Return the [x, y] coordinate for the center point of the cell that contains the specified text.  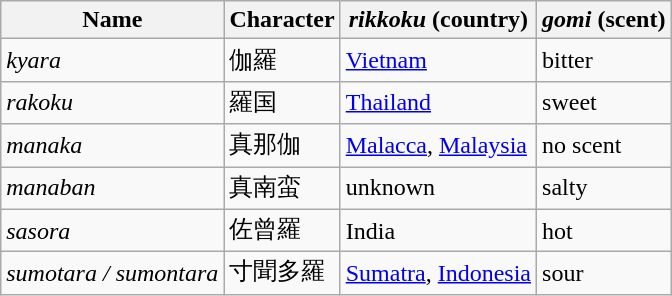
Character [282, 20]
India [438, 230]
manaka [112, 146]
kyara [112, 60]
no scent [604, 146]
羅国 [282, 102]
真那伽 [282, 146]
rakoku [112, 102]
佐曾羅 [282, 230]
Malacca, Malaysia [438, 146]
bitter [604, 60]
寸聞多羅 [282, 274]
sumotara / sumontara [112, 274]
unknown [438, 188]
伽羅 [282, 60]
Vietnam [438, 60]
Name [112, 20]
sweet [604, 102]
rikkoku (country) [438, 20]
sasora [112, 230]
真南蛮 [282, 188]
Thailand [438, 102]
hot [604, 230]
salty [604, 188]
gomi (scent) [604, 20]
manaban [112, 188]
Sumatra, Indonesia [438, 274]
sour [604, 274]
